Extract the (x, y) coordinate from the center of the cell holding the provided text.  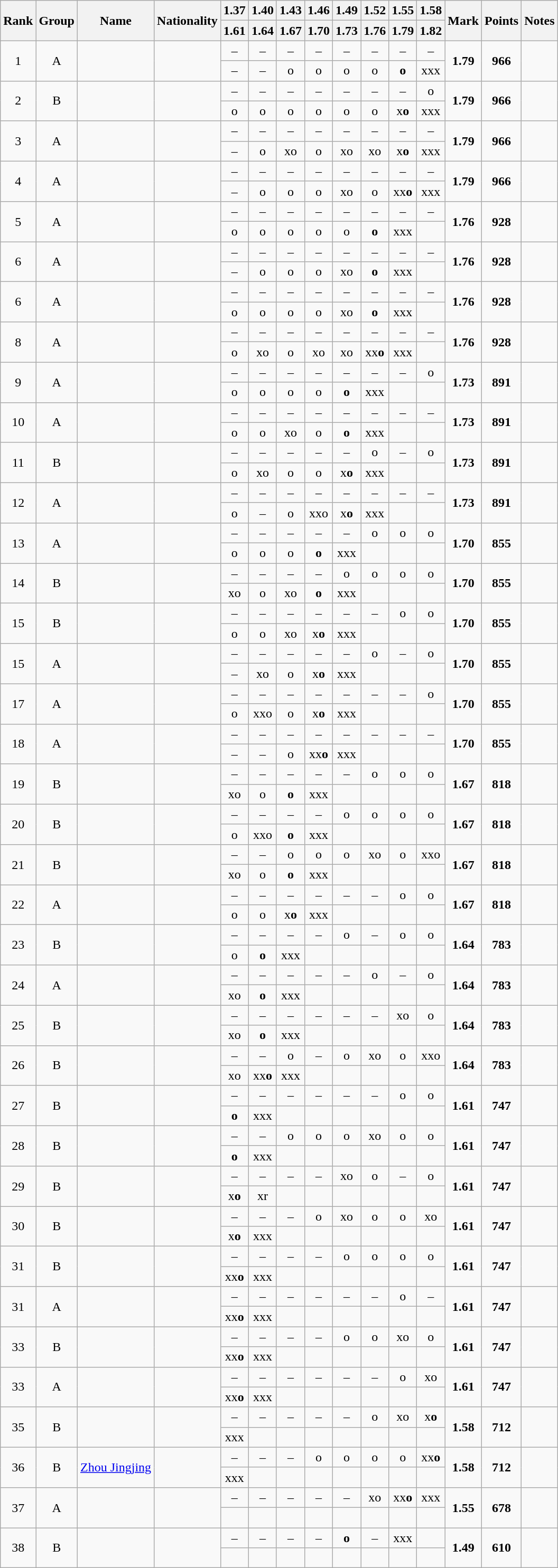
1.40 (262, 11)
1.37 (235, 11)
12 (18, 503)
21 (18, 864)
28 (18, 1146)
610 (502, 1548)
Rank (18, 21)
678 (502, 1507)
Name (116, 21)
9 (18, 382)
2 (18, 101)
23 (18, 945)
30 (18, 1226)
37 (18, 1507)
xr (262, 1196)
1.46 (319, 11)
Nationality (188, 21)
29 (18, 1186)
1.82 (431, 31)
19 (18, 784)
18 (18, 744)
13 (18, 543)
20 (18, 824)
Group (57, 21)
1 (18, 61)
17 (18, 704)
10 (18, 422)
Mark (463, 21)
25 (18, 1025)
35 (18, 1427)
5 (18, 221)
4 (18, 181)
24 (18, 985)
26 (18, 1065)
3 (18, 141)
8 (18, 342)
22 (18, 905)
14 (18, 583)
36 (18, 1467)
1.43 (291, 11)
Zhou Jingjing (116, 1467)
11 (18, 462)
38 (18, 1548)
Notes (540, 21)
27 (18, 1106)
1.52 (375, 11)
Points (502, 21)
